From the cell containing the given text, extract its center point as (X, Y) coordinate. 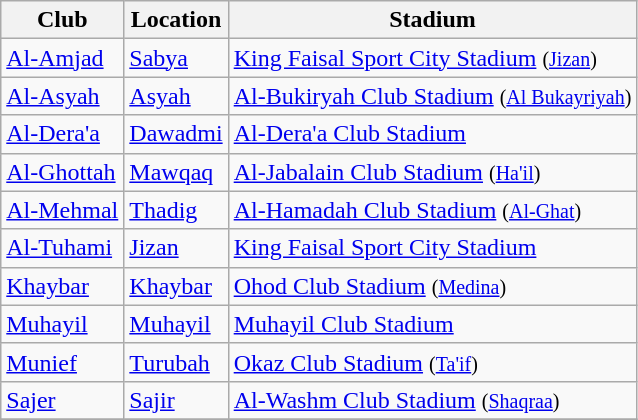
Al-Mehmal (62, 210)
Club (62, 20)
Al-Amjad (62, 58)
Al-Ghottah (62, 172)
King Faisal Sport City Stadium (432, 248)
Al-Washm Club Stadium (Shaqraa) (432, 400)
Location (176, 20)
Al-Dera'a Club Stadium (432, 134)
Okaz Club Stadium (Ta'if) (432, 362)
Thadig (176, 210)
King Faisal Sport City Stadium (Jizan) (432, 58)
Sajer (62, 400)
Al-Dera'a (62, 134)
Dawadmi (176, 134)
Jizan (176, 248)
Al-Bukiryah Club Stadium (Al Bukayriyah) (432, 96)
Al-Jabalain Club Stadium (Ha'il) (432, 172)
Turubah (176, 362)
Muhayil Club Stadium (432, 324)
Sajir (176, 400)
Al-Hamadah Club Stadium (Al-Ghat) (432, 210)
Mawqaq (176, 172)
Ohod Club Stadium (Medina) (432, 286)
Munief (62, 362)
Al-Asyah (62, 96)
Al-Tuhami (62, 248)
Sabya (176, 58)
Asyah (176, 96)
Stadium (432, 20)
